Return [x, y] of the center of cell containing provided text 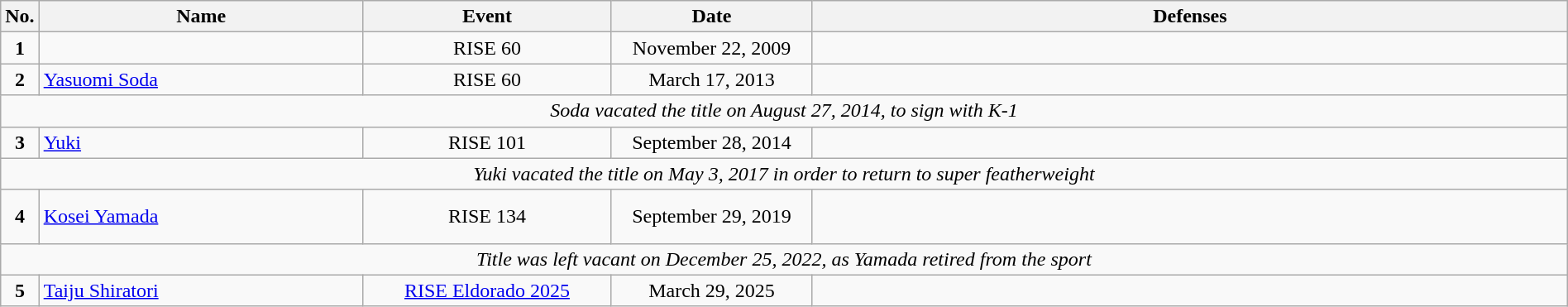
Soda vacated the title on August 27, 2014, to sign with K-1 [784, 111]
Yasuomi Soda [201, 79]
Title was left vacant on December 25, 2022, as Yamada retired from the sport [784, 259]
Taiju Shiratori [201, 290]
RISE 134 [486, 217]
1 [20, 48]
Kosei Yamada [201, 217]
November 22, 2009 [712, 48]
RISE Eldorado 2025 [486, 290]
No. [20, 17]
March 17, 2013 [712, 79]
Yuki vacated the title on May 3, 2017 in order to return to super featherweight [784, 174]
RISE 101 [486, 142]
September 29, 2019 [712, 217]
Date [712, 17]
September 28, 2014 [712, 142]
5 [20, 290]
March 29, 2025 [712, 290]
Defenses [1189, 17]
4 [20, 217]
Name [201, 17]
Event [486, 17]
3 [20, 142]
Yuki [201, 142]
2 [20, 79]
